Output the (X, Y) coordinate of the center of the cell containing the given text.  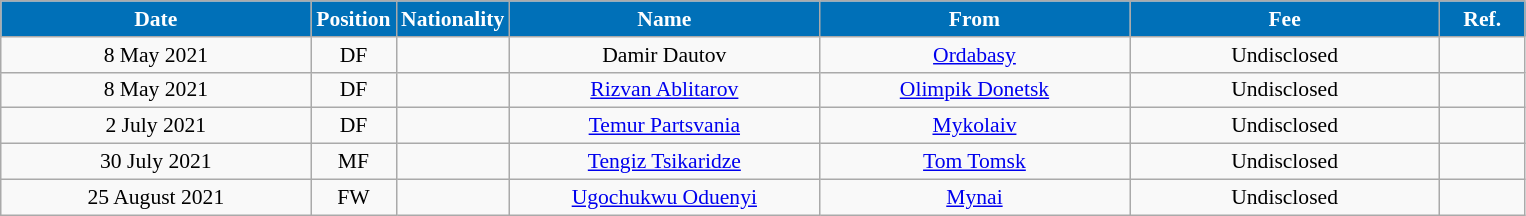
Mykolaiv (974, 126)
2 July 2021 (156, 126)
Temur Partsvania (664, 126)
30 July 2021 (156, 162)
Tom Tomsk (974, 162)
Tengiz Tsikaridze (664, 162)
MF (354, 162)
Rizvan Ablitarov (664, 90)
Ugochukwu Oduenyi (664, 197)
25 August 2021 (156, 197)
Ref. (1482, 19)
Nationality (452, 19)
Position (354, 19)
Ordabasy (974, 55)
Fee (1285, 19)
Damir Dautov (664, 55)
Date (156, 19)
From (974, 19)
FW (354, 197)
Name (664, 19)
Olimpik Donetsk (974, 90)
Mynai (974, 197)
